Locate the cell with the specified text and output its (X, Y) center coordinate. 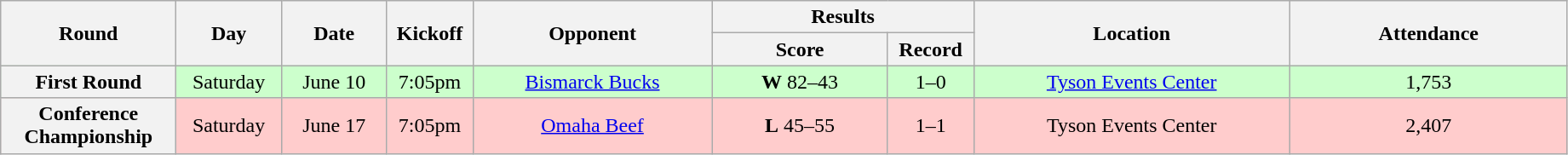
June 10 (334, 82)
Omaha Beef (593, 126)
Conference Championship (89, 126)
1–0 (930, 82)
Kickoff (429, 33)
Day (229, 33)
Bismarck Bucks (593, 82)
First Round (89, 82)
Score (800, 49)
June 17 (334, 126)
Round (89, 33)
L 45–55 (800, 126)
Attendance (1428, 33)
Location (1131, 33)
Results (843, 17)
Date (334, 33)
W 82–43 (800, 82)
Record (930, 49)
1–1 (930, 126)
Opponent (593, 33)
1,753 (1428, 82)
2,407 (1428, 126)
